Determine the (X, Y) coordinate at the center of the cell enclosing the given text.  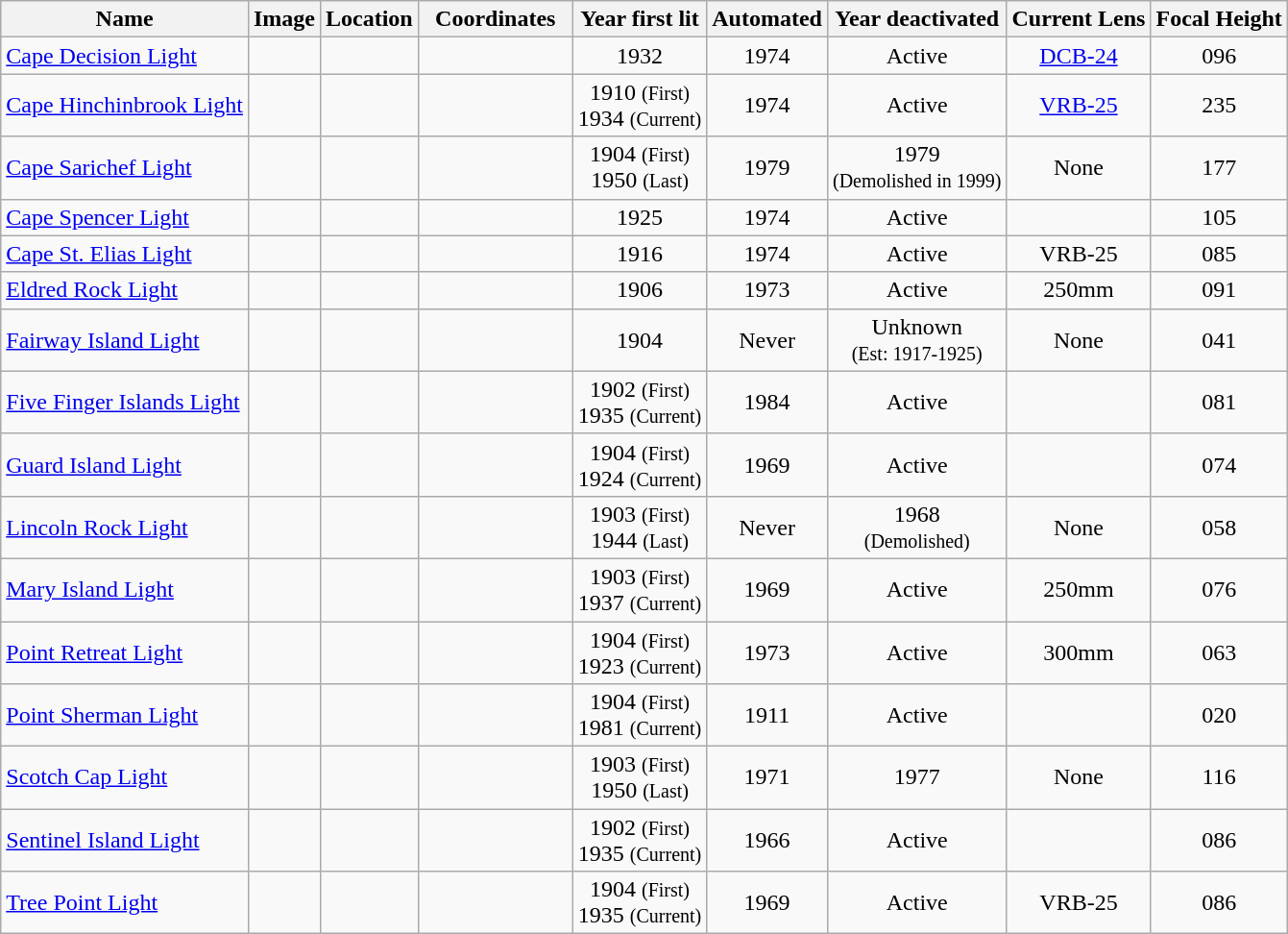
Scotch Cap Light (125, 778)
1971 (767, 778)
Mary Island Light (125, 590)
Eldred Rock Light (125, 290)
Five Finger Islands Light (125, 402)
1903 (First) 1950 (Last) (640, 778)
096 (1219, 56)
1916 (640, 254)
085 (1219, 254)
Coordinates (496, 19)
1968(Demolished) (916, 527)
041 (1219, 340)
1903 (First) 1937 (Current) (640, 590)
Location (369, 19)
1932 (640, 56)
1904 (640, 340)
1984 (767, 402)
Image (284, 19)
1979 (767, 167)
Focal Height (1219, 19)
Lincoln Rock Light (125, 527)
DCB-24 (1079, 56)
Name (125, 19)
105 (1219, 217)
Cape Sarichef Light (125, 167)
063 (1219, 651)
1904 (First) 1981 (Current) (640, 715)
Cape St. Elias Light (125, 254)
Point Sherman Light (125, 715)
1904 (First) 1950 (Last) (640, 167)
076 (1219, 590)
1906 (640, 290)
300mm (1079, 651)
235 (1219, 106)
058 (1219, 527)
177 (1219, 167)
Year deactivated (916, 19)
1911 (767, 715)
Tree Point Light (125, 903)
1904 (First) 1923 (Current) (640, 651)
Fairway Island Light (125, 340)
116 (1219, 778)
1979(Demolished in 1999) (916, 167)
Guard Island Light (125, 465)
074 (1219, 465)
1977 (916, 778)
1904 (First) 1935 (Current) (640, 903)
1966 (767, 840)
081 (1219, 402)
Year first lit (640, 19)
1904 (First) 1924 (Current) (640, 465)
1903 (First) 1944 (Last) (640, 527)
1910 (First) 1934 (Current) (640, 106)
Cape Decision Light (125, 56)
1925 (640, 217)
Automated (767, 19)
Cape Spencer Light (125, 217)
Sentinel Island Light (125, 840)
Current Lens (1079, 19)
091 (1219, 290)
020 (1219, 715)
Point Retreat Light (125, 651)
Unknown(Est: 1917-1925) (916, 340)
Cape Hinchinbrook Light (125, 106)
